Search for the cell housing the specified text and yield its [X, Y] center coordinate. 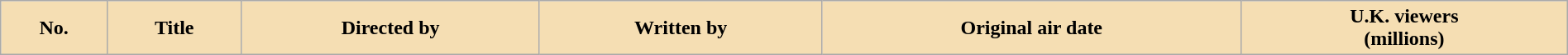
Original air date [1031, 28]
Directed by [390, 28]
Title [174, 28]
Written by [681, 28]
No. [55, 28]
U.K. viewers(millions) [1404, 28]
